From the cell containing the given text, extract its center point as [x, y] coordinate. 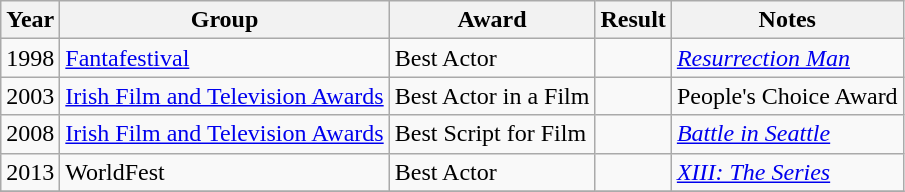
2013 [30, 172]
Result [633, 20]
Notes [787, 20]
Award [492, 20]
Battle in Seattle [787, 134]
2008 [30, 134]
Best Script for Film [492, 134]
Year [30, 20]
Group [224, 20]
Fantafestival [224, 58]
Resurrection Man [787, 58]
People's Choice Award [787, 96]
2003 [30, 96]
WorldFest [224, 172]
1998 [30, 58]
XIII: The Series [787, 172]
Best Actor in a Film [492, 96]
